Return (X, Y) of the center of cell containing provided text 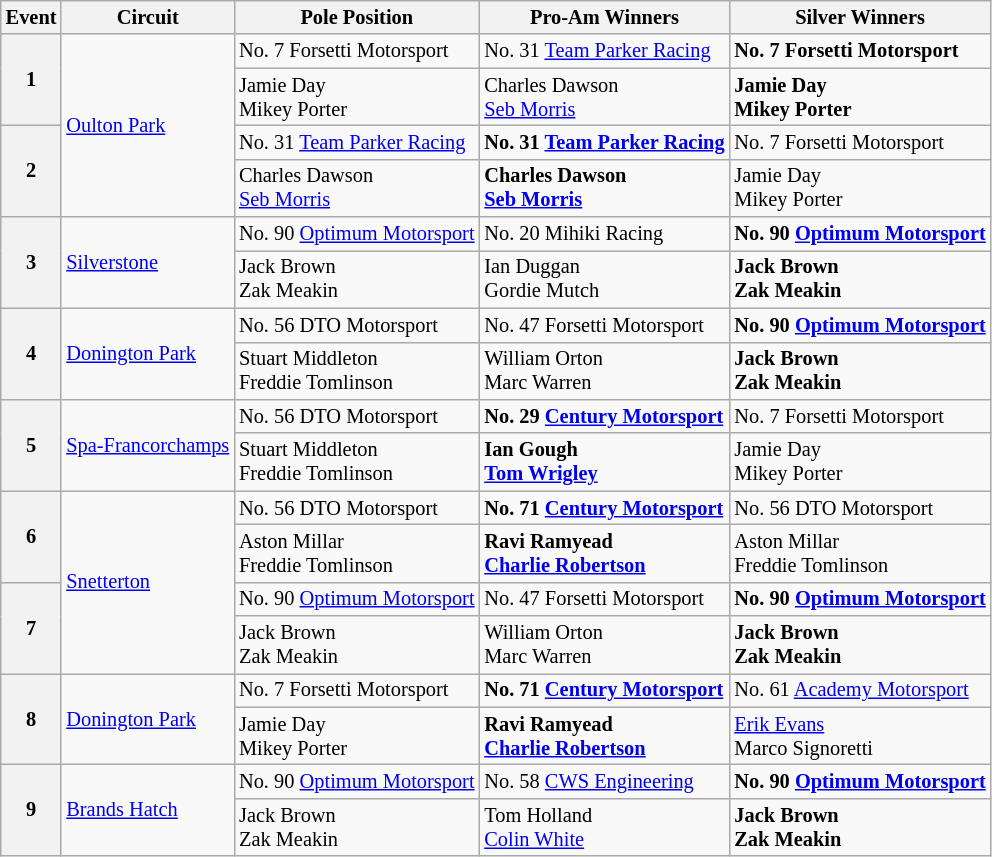
3 (32, 262)
6 (32, 536)
7 (32, 628)
Snetterton (148, 582)
8 (32, 718)
1 (32, 80)
2 (32, 170)
9 (32, 810)
Event (32, 17)
Tom Holland Colin White (604, 827)
Silverstone (148, 262)
Spa-Francorchamps (148, 444)
No. 20 Mihiki Racing (604, 234)
Erik Evans Marco Signoretti (860, 736)
Ian Gough Tom Wrigley (604, 462)
Oulton Park (148, 126)
4 (32, 354)
Ian Duggan Gordie Mutch (604, 279)
Pro-Am Winners (604, 17)
No. 29 Century Motorsport (604, 416)
Brands Hatch (148, 810)
5 (32, 444)
No. 58 CWS Engineering (604, 781)
Silver Winners (860, 17)
Circuit (148, 17)
Pole Position (356, 17)
No. 61 Academy Motorsport (860, 690)
